Locate the cell with the specified text and output its (X, Y) center coordinate. 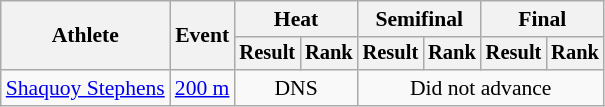
Did not advance (481, 88)
Shaquoy Stephens (86, 88)
Semifinal (420, 19)
Heat (296, 19)
Athlete (86, 36)
Event (202, 36)
Final (542, 19)
DNS (296, 88)
200 m (202, 88)
